Extract the (x, y) coordinate from the center of the cell holding the provided text.  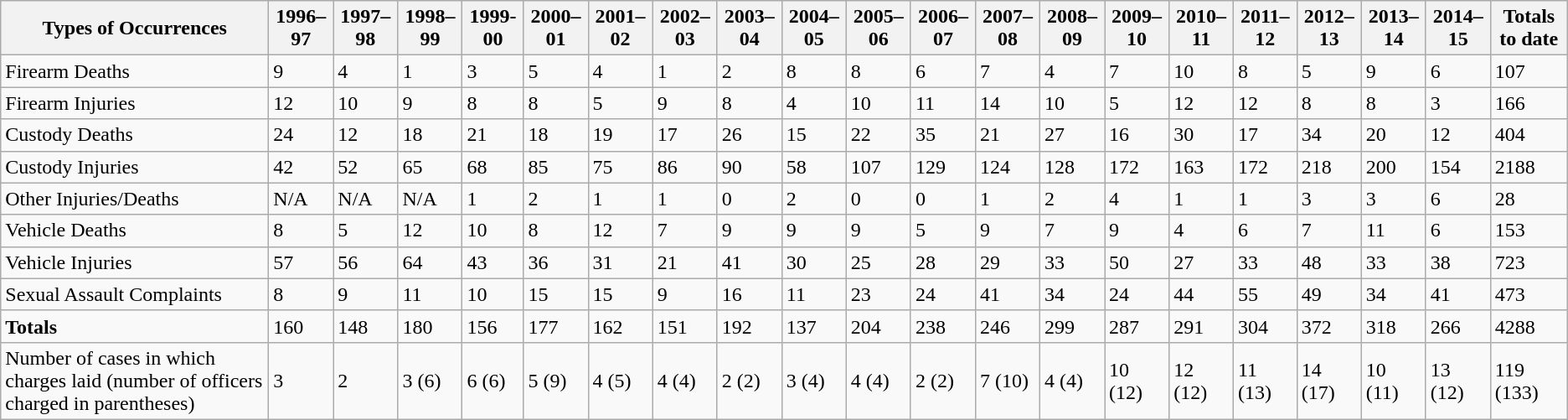
11 (13) (1265, 381)
23 (878, 294)
55 (1265, 294)
124 (1007, 167)
2010–11 (1201, 29)
177 (556, 326)
291 (1201, 326)
12 (12) (1201, 381)
19 (620, 135)
137 (814, 326)
2001–02 (620, 29)
35 (943, 135)
2014–15 (1457, 29)
2005–06 (878, 29)
49 (1328, 294)
3 (6) (431, 381)
3 (4) (814, 381)
318 (1394, 326)
5 (9) (556, 381)
156 (493, 326)
723 (1529, 262)
2012–13 (1328, 29)
404 (1529, 135)
Vehicle Deaths (135, 231)
43 (493, 262)
Number of cases in which charges laid (number of officers charged in parentheses) (135, 381)
160 (302, 326)
7 (10) (1007, 381)
2011–12 (1265, 29)
151 (685, 326)
218 (1328, 167)
204 (878, 326)
Other Injuries/Deaths (135, 199)
64 (431, 262)
2004–05 (814, 29)
20 (1394, 135)
26 (749, 135)
372 (1328, 326)
473 (1529, 294)
1997–98 (365, 29)
2003–04 (749, 29)
56 (365, 262)
238 (943, 326)
4288 (1529, 326)
22 (878, 135)
42 (302, 167)
153 (1529, 231)
2006–07 (943, 29)
85 (556, 167)
129 (943, 167)
25 (878, 262)
6 (6) (493, 381)
2008–09 (1072, 29)
287 (1137, 326)
2009–10 (1137, 29)
52 (365, 167)
1998–99 (431, 29)
90 (749, 167)
Vehicle Injuries (135, 262)
299 (1072, 326)
38 (1457, 262)
Types of Occurrences (135, 29)
29 (1007, 262)
1996–97 (302, 29)
200 (1394, 167)
2002–03 (685, 29)
2000–01 (556, 29)
75 (620, 167)
31 (620, 262)
Totals to date (1529, 29)
65 (431, 167)
48 (1328, 262)
14 (17) (1328, 381)
162 (620, 326)
Totals (135, 326)
58 (814, 167)
2007–08 (1007, 29)
50 (1137, 262)
13 (12) (1457, 381)
44 (1201, 294)
Firearm Deaths (135, 71)
86 (685, 167)
166 (1529, 103)
192 (749, 326)
4 (5) (620, 381)
68 (493, 167)
266 (1457, 326)
Custody Injuries (135, 167)
10 (11) (1394, 381)
2188 (1529, 167)
1999-00 (493, 29)
246 (1007, 326)
163 (1201, 167)
Sexual Assault Complaints (135, 294)
119 (133) (1529, 381)
148 (365, 326)
36 (556, 262)
2013–14 (1394, 29)
Firearm Injuries (135, 103)
Custody Deaths (135, 135)
10 (12) (1137, 381)
180 (431, 326)
154 (1457, 167)
57 (302, 262)
14 (1007, 103)
128 (1072, 167)
304 (1265, 326)
